Provide the [X, Y] coordinate of the cell's center where the given text is located.  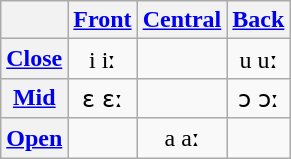
Central [182, 20]
Front [102, 20]
Close [34, 59]
ɛ ɛː [102, 98]
ɔ ɔː [258, 98]
Mid [34, 98]
i iː [102, 59]
a aː [182, 138]
Back [258, 20]
u uː [258, 59]
Open [34, 138]
